Identify which cell holds the provided text, then report its (x, y) central coordinate. 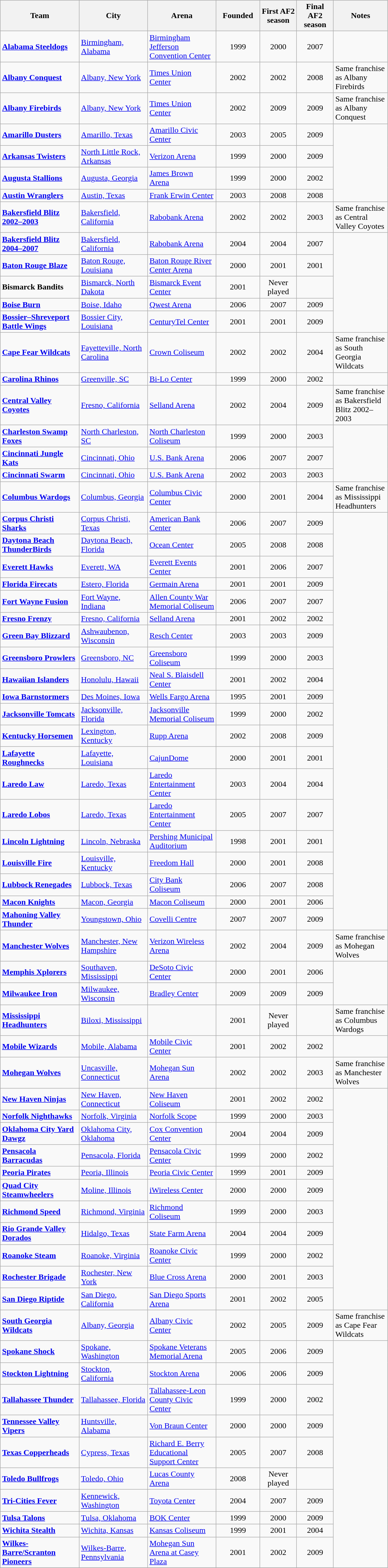
Stockton Lightning (40, 1373)
iWireless Center (182, 1190)
Birmingham Jefferson Convention Center (182, 47)
City (113, 16)
American Bank Center (182, 523)
Bradley Center (182, 994)
Pensacola Barracudas (40, 1155)
Richmond, Virginia (113, 1212)
Oklahoma City Yard Dawgz (40, 1134)
Wichita Stealth (40, 1530)
Baton Rouge, Louisiana (113, 265)
Everett Events Center (182, 567)
Uncasville, Connecticut (113, 1073)
Norfolk, Virginia (113, 1116)
Von Braun Center (182, 1426)
Biloxi, Mississippi (113, 1020)
Central Valley Coyotes (40, 405)
Richard E. Berry Educational Support Center (182, 1452)
Pensacola, Florida (113, 1155)
1995 (238, 697)
Everett Hawks (40, 567)
Louisville Fire (40, 863)
Kansas Coliseum (182, 1530)
Cape Fear Wildcats (40, 352)
Team (40, 16)
Fort Wayne Fusion (40, 601)
Albany Civic Center (182, 1325)
Richmond Speed (40, 1212)
Austin Wranglers (40, 195)
Richmond Coliseum (182, 1212)
Rio Grande Valley Dorados (40, 1234)
Same franchise as Bakersfield Blitz 2002–2003 (360, 405)
Same franchise as South Georgia Wildcats (360, 352)
Rochester Brigade (40, 1277)
Ashwaubenon, Wisconsin (113, 636)
Manchester, New Hampshire (113, 945)
Texas Copperheads (40, 1452)
Roanoke Civic Center (182, 1255)
State Farm Arena (182, 1234)
Wilkes-Barre/Scranton Pioneers (40, 1552)
Albany, Georgia (113, 1325)
Crown Coliseum (182, 352)
Estero, Florida (113, 584)
Same franchise as Mohegan Wolves (360, 945)
Fort Wayne, Indiana (113, 601)
Albany Conquest (40, 77)
San Diego Sports Arena (182, 1299)
Albany Firebirds (40, 108)
Jacksonville Memorial Coliseum (182, 714)
North Little Rock, Arkansas (113, 156)
Kennewick, Washington (113, 1500)
Cincinnati Swarm (40, 475)
New Haven Coliseum (182, 1099)
Qwest Arena (182, 305)
Verizon Wireless Arena (182, 945)
Hawaiian Islanders (40, 679)
Peoria Pirates (40, 1173)
Lucas County Arena (182, 1479)
Stockton, California (113, 1373)
Toyota Center (182, 1500)
Rochester, New York (113, 1277)
Columbus Wardogs (40, 497)
New Haven, Connecticut (113, 1099)
Macon Coliseum (182, 902)
Green Bay Blizzard (40, 636)
Amarillo Civic Center (182, 135)
Des Moines, Iowa (113, 697)
Bossier–Shreveport Battle Wings (40, 322)
Manchester Wolves (40, 945)
Tallahassee, Florida (113, 1400)
Fayetteville, North Carolina (113, 352)
Blue Cross Arena (182, 1277)
Daytona Beach ThunderBirds (40, 545)
Bakersfield Blitz 2002–2003 (40, 217)
Boise, Idaho (113, 305)
Quad City Steamwheelers (40, 1190)
Arkansas Twisters (40, 156)
Toledo, Ohio (113, 1479)
Fresno Frenzy (40, 618)
Greensboro, NC (113, 657)
North Charleston Coliseum (182, 436)
Pershing Municipal Auditorium (182, 841)
Boise Burn (40, 305)
Amarillo, Texas (113, 135)
Mohegan Wolves (40, 1073)
Mobile Civic Center (182, 1047)
Bismarck, North Dakota (113, 287)
Bismarck Event Center (182, 287)
Greensboro Coliseum (182, 657)
Cincinnati Jungle Kats (40, 458)
Lubbock, Texas (113, 885)
Verizon Arena (182, 156)
Tallahassee Thunder (40, 1400)
First AF2 season (278, 16)
Southaven, Mississippi (113, 972)
Bossier City, Louisiana (113, 322)
Laredo Lobos (40, 815)
Moline, Illinois (113, 1190)
New Haven Ninjas (40, 1099)
Lubbock Renegades (40, 885)
Everett, WA (113, 567)
Milwaukee, Wisconsin (113, 994)
Mobile, Alabama (113, 1047)
Pensacola Civic Center (182, 1155)
Arena (182, 16)
City Bank Coliseum (182, 885)
Alabama Steeldogs (40, 47)
Wells Fargo Arena (182, 697)
Macon, Georgia (113, 902)
Youngstown, Ohio (113, 919)
Same franchise as Albany Conquest (360, 108)
Same franchise as Central Valley Coyotes (360, 217)
Spokane Shock (40, 1352)
Neal S. Blaisdell Center (182, 679)
Same franchise as Cape Fear Wildcats (360, 1325)
Rupp Arena (182, 736)
Memphis Xplorers (40, 972)
Tulsa, Oklahoma (113, 1518)
Germain Arena (182, 584)
Peoria Civic Center (182, 1173)
Oklahoma City, Oklahoma (113, 1134)
Covelli Centre (182, 919)
Mississippi Headhunters (40, 1020)
Laredo Law (40, 784)
James Brown Arena (182, 178)
Birmingham, Alabama (113, 47)
Tulsa Talons (40, 1518)
Kentucky Horsemen (40, 736)
Hidalgo, Texas (113, 1234)
San Diego Riptide (40, 1299)
Lafayette, Louisiana (113, 758)
Mobile Wizards (40, 1047)
Milwaukee Iron (40, 994)
Allen County War Memorial Coliseum (182, 601)
BOK Center (182, 1518)
Peoria, Illinois (113, 1173)
Stockton Arena (182, 1373)
Same franchise as Albany Firebirds (360, 77)
Bakersfield Blitz 2004–2007 (40, 243)
Lincoln, Nebraska (113, 841)
North Charleston, SC (113, 436)
Greenville, SC (113, 379)
Corpus Christi, Texas (113, 523)
Lincoln Lightning (40, 841)
Augusta Stallions (40, 178)
Spokane, Washington (113, 1352)
San Diego, California (113, 1299)
Wilkes-Barre, Pennsylvania (113, 1552)
Norfolk Scope (182, 1116)
Huntsville, Alabama (113, 1426)
Same franchise as Mississippi Headhunters (360, 497)
Notes (360, 16)
Florida Firecats (40, 584)
Jacksonville, Florida (113, 714)
Freedom Hall (182, 863)
Austin, Texas (113, 195)
Resch Center (182, 636)
Tennessee Valley Vipers (40, 1426)
Toledo Bullfrogs (40, 1479)
Mahoning Valley Thunder (40, 919)
Greensboro Prowlers (40, 657)
Daytona Beach, Florida (113, 545)
Same franchise as Columbus Wardogs (360, 1020)
Same franchise as Manchester Wolves (360, 1073)
Cypress, Texas (113, 1452)
Honolulu, Hawaii (113, 679)
Baton Rouge Blaze (40, 265)
Norfolk Nighthawks (40, 1116)
Bismarck Bandits (40, 287)
Tri-Cities Fever (40, 1500)
Mohegan Sun Arena at Casey Plaza (182, 1552)
South Georgia Wildcats (40, 1325)
Spokane Veterans Memorial Arena (182, 1352)
Lexington, Kentucky (113, 736)
Carolina Rhinos (40, 379)
Founded (238, 16)
Baton Rouge River Center Arena (182, 265)
Iowa Barnstormers (40, 697)
Ocean Center (182, 545)
Mohegan Sun Arena (182, 1073)
Roanoke, Virginia (113, 1255)
Amarillo Dusters (40, 135)
Corpus Christi Sharks (40, 523)
Bi-Lo Center (182, 379)
Roanoke Steam (40, 1255)
Cox Convention Center (182, 1134)
Columbus Civic Center (182, 497)
Frank Erwin Center (182, 195)
Final AF2 season (315, 16)
CajunDome (182, 758)
Charleston Swamp Foxes (40, 436)
Tallahassee-Leon County Civic Center (182, 1400)
Wichita, Kansas (113, 1530)
CenturyTel Center (182, 322)
Columbus, Georgia (113, 497)
Louisville, Kentucky (113, 863)
Lafayette Roughnecks (40, 758)
Augusta, Georgia (113, 178)
DeSoto Civic Center (182, 972)
Macon Knights (40, 902)
1998 (238, 841)
Jacksonville Tomcats (40, 714)
